Capture the cell that displays the provided text and extract its (X, Y) central coordinate. 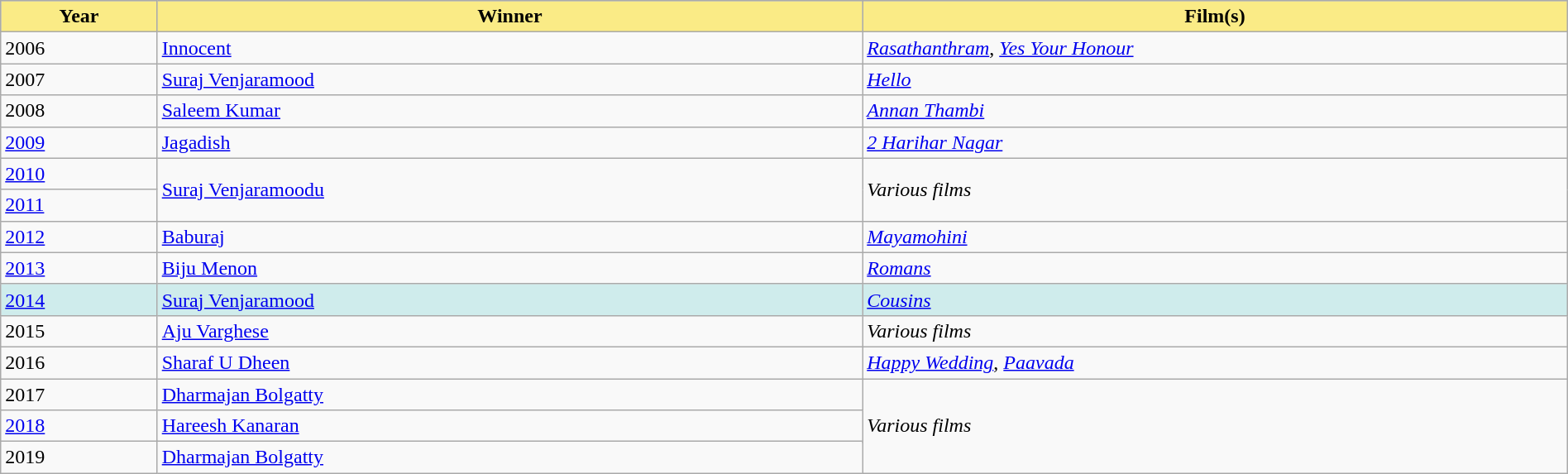
Innocent (509, 48)
2014 (79, 299)
2015 (79, 331)
2 Harihar Nagar (1216, 142)
Winner (509, 17)
Jagadish (509, 142)
Happy Wedding, Paavada (1216, 362)
Year (79, 17)
Baburaj (509, 237)
Film(s) (1216, 17)
Biju Menon (509, 268)
Suraj Venjaramoodu (509, 189)
Aju Varghese (509, 331)
Rasathanthram, Yes Your Honour (1216, 48)
Romans (1216, 268)
2008 (79, 111)
Cousins (1216, 299)
2019 (79, 457)
Saleem Kumar (509, 111)
Mayamohini (1216, 237)
Annan Thambi (1216, 111)
2012 (79, 237)
Sharaf U Dheen (509, 362)
2007 (79, 79)
2009 (79, 142)
2011 (79, 205)
2016 (79, 362)
Hareesh Kanaran (509, 426)
2013 (79, 268)
2017 (79, 395)
Hello (1216, 79)
2010 (79, 174)
2018 (79, 426)
2006 (79, 48)
